Detect which cell encompasses the target text, then output its (X, Y) center coordinate. 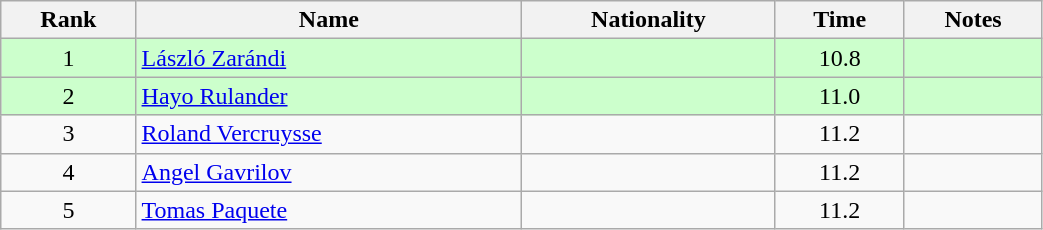
10.8 (840, 58)
Tomas Paquete (329, 210)
Rank (68, 20)
3 (68, 134)
1 (68, 58)
Name (329, 20)
11.0 (840, 96)
Hayo Rulander (329, 96)
Roland Vercruysse (329, 134)
Notes (973, 20)
Nationality (649, 20)
László Zarándi (329, 58)
2 (68, 96)
5 (68, 210)
Time (840, 20)
Angel Gavrilov (329, 172)
4 (68, 172)
